Provide the [x, y] coordinate of the cell's center where the given text is located.  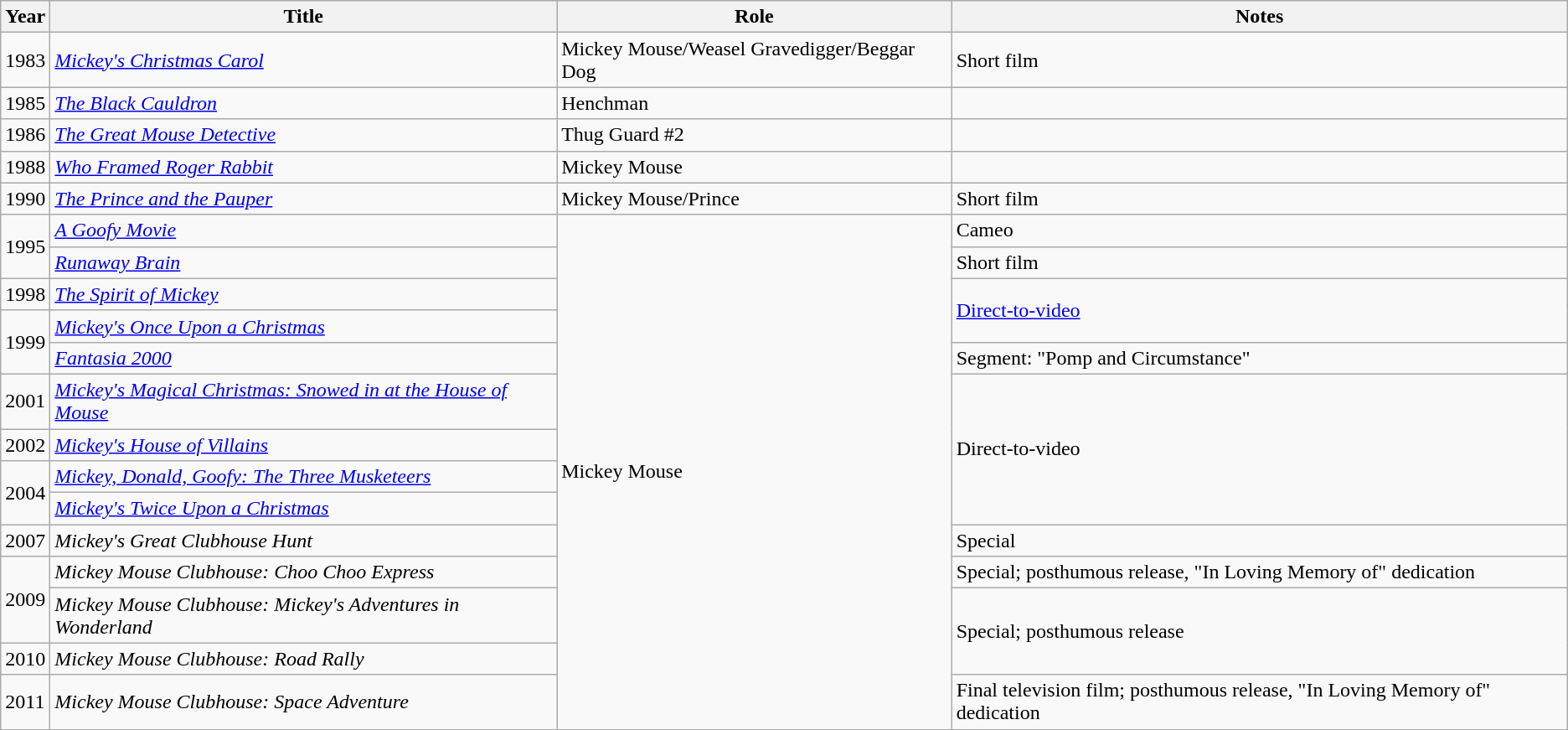
The Prince and the Pauper [303, 199]
Henchman [754, 103]
The Spirit of Mickey [303, 294]
The Great Mouse Detective [303, 135]
2009 [25, 600]
2001 [25, 401]
1986 [25, 135]
Mickey Mouse Clubhouse: Choo Choo Express [303, 572]
Mickey's Once Upon a Christmas [303, 326]
1983 [25, 60]
Runaway Brain [303, 262]
Mickey Mouse Clubhouse: Road Rally [303, 659]
2011 [25, 702]
Notes [1260, 17]
Thug Guard #2 [754, 135]
1985 [25, 103]
Mickey, Donald, Goofy: The Three Musketeers [303, 477]
1999 [25, 342]
2002 [25, 445]
Cameo [1260, 230]
1988 [25, 167]
Who Framed Roger Rabbit [303, 167]
Mickey's Magical Christmas: Snowed in at the House of Mouse [303, 401]
Year [25, 17]
Mickey's Great Clubhouse Hunt [303, 541]
Special [1260, 541]
Special; posthumous release [1260, 632]
1990 [25, 199]
1998 [25, 294]
1995 [25, 246]
Fantasia 2000 [303, 358]
Mickey Mouse Clubhouse: Space Adventure [303, 702]
Special; posthumous release, "In Loving Memory of" dedication [1260, 572]
2010 [25, 659]
Final television film; posthumous release, "In Loving Memory of" dedication [1260, 702]
Segment: "Pomp and Circumstance" [1260, 358]
Mickey's Twice Upon a Christmas [303, 509]
Role [754, 17]
2004 [25, 493]
Mickey's House of Villains [303, 445]
Mickey's Christmas Carol [303, 60]
A Goofy Movie [303, 230]
Title [303, 17]
Mickey Mouse/Weasel Gravedigger/Beggar Dog [754, 60]
The Black Cauldron [303, 103]
2007 [25, 541]
Mickey Mouse Clubhouse: Mickey's Adventures in Wonderland [303, 615]
Mickey Mouse/Prince [754, 199]
